Search for the cell housing the specified text and yield its (x, y) center coordinate. 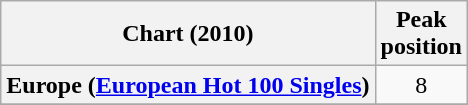
8 (421, 85)
Peakposition (421, 34)
Chart (2010) (188, 34)
Europe (European Hot 100 Singles) (188, 85)
